Determine the [X, Y] coordinate at the center of the cell enclosing the given text.  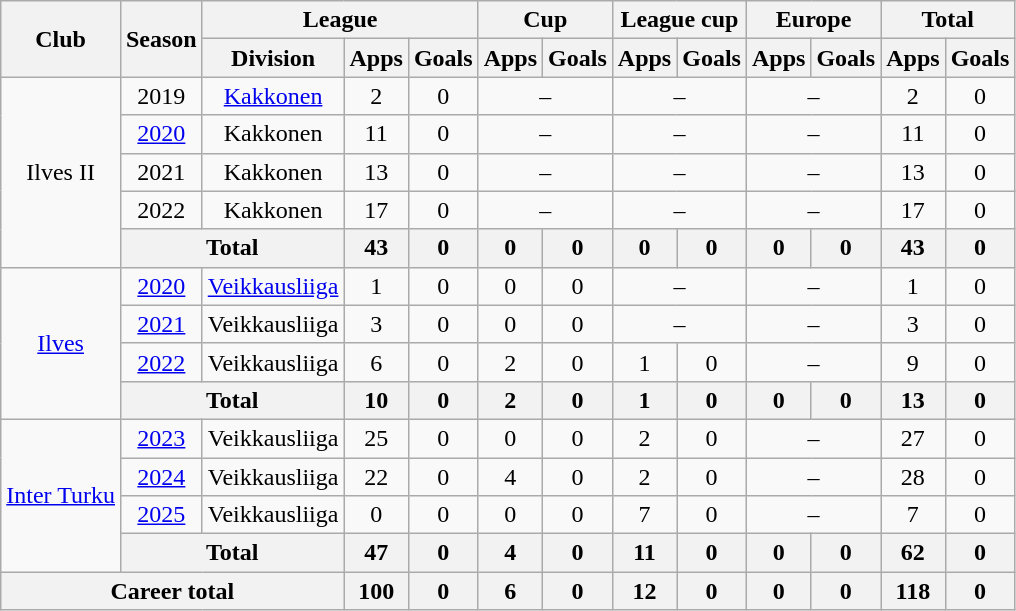
Career total [172, 591]
League [340, 20]
Inter Turku [61, 495]
League cup [679, 20]
62 [913, 553]
Cup [545, 20]
12 [644, 591]
27 [913, 438]
28 [913, 477]
Europe [813, 20]
118 [913, 591]
2023 [161, 438]
Season [161, 39]
2024 [161, 477]
22 [376, 477]
9 [913, 362]
Division [273, 58]
Ilves II [61, 172]
Ilves [61, 343]
Club [61, 39]
2025 [161, 515]
2019 [161, 96]
25 [376, 438]
47 [376, 553]
100 [376, 591]
10 [376, 400]
